Scan for the cell matching the given text and deliver its (x, y) coordinate at center. 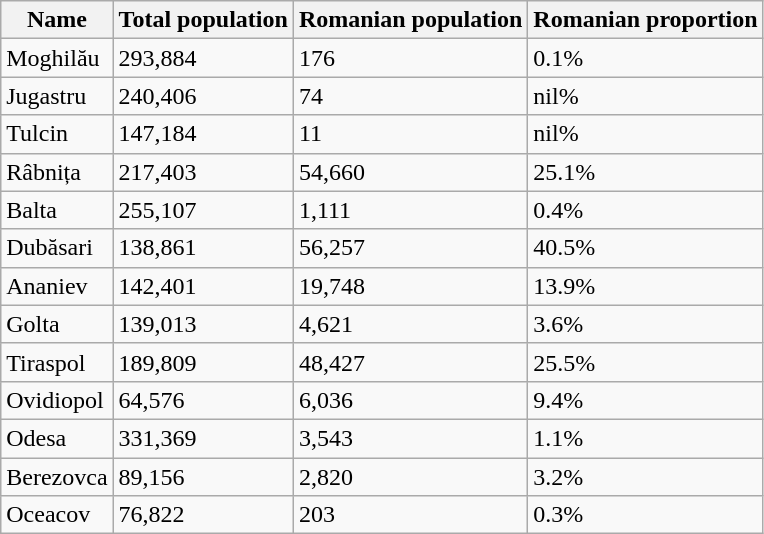
331,369 (203, 438)
Berezovca (57, 477)
203 (410, 515)
189,809 (203, 362)
4,621 (410, 324)
6,036 (410, 400)
11 (410, 134)
48,427 (410, 362)
74 (410, 96)
176 (410, 58)
2,820 (410, 477)
Moghilău (57, 58)
25.1% (646, 172)
Jugastru (57, 96)
3.6% (646, 324)
1,111 (410, 210)
0.1% (646, 58)
56,257 (410, 248)
142,401 (203, 286)
Golta (57, 324)
138,861 (203, 248)
Dubăsari (57, 248)
13.9% (646, 286)
147,184 (203, 134)
0.4% (646, 210)
Ananiev (57, 286)
Tulcin (57, 134)
76,822 (203, 515)
Name (57, 20)
217,403 (203, 172)
139,013 (203, 324)
Total population (203, 20)
240,406 (203, 96)
3.2% (646, 477)
64,576 (203, 400)
25.5% (646, 362)
1.1% (646, 438)
Ovidiopol (57, 400)
255,107 (203, 210)
Odesa (57, 438)
Oceacov (57, 515)
0.3% (646, 515)
9.4% (646, 400)
Balta (57, 210)
40.5% (646, 248)
293,884 (203, 58)
Romanian proportion (646, 20)
Tiraspol (57, 362)
Râbnița (57, 172)
54,660 (410, 172)
19,748 (410, 286)
Romanian population (410, 20)
89,156 (203, 477)
3,543 (410, 438)
